Provide the (x, y) coordinate of the cell's center where the given text is located.  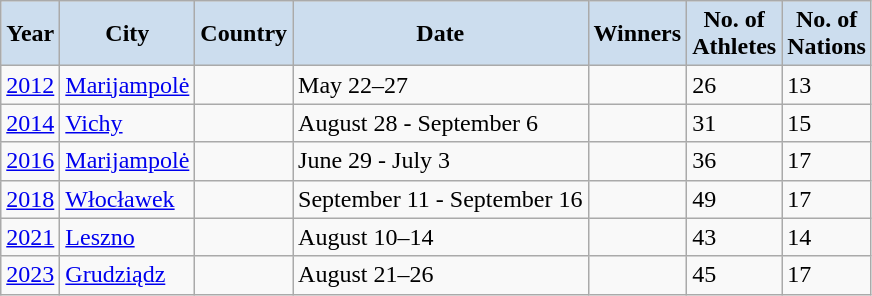
31 (734, 123)
45 (734, 275)
Country (244, 34)
May 22–27 (440, 85)
Date (440, 34)
August 21–26 (440, 275)
2023 (30, 275)
43 (734, 237)
13 (827, 85)
15 (827, 123)
August 10–14 (440, 237)
Winners (638, 34)
2014 (30, 123)
26 (734, 85)
Włocławek (128, 199)
2021 (30, 237)
36 (734, 161)
Leszno (128, 237)
2016 (30, 161)
2018 (30, 199)
No. ofAthletes (734, 34)
September 11 - September 16 (440, 199)
No. ofNations (827, 34)
14 (827, 237)
Vichy (128, 123)
Grudziądz (128, 275)
49 (734, 199)
August 28 - September 6 (440, 123)
Year (30, 34)
City (128, 34)
June 29 - July 3 (440, 161)
2012 (30, 85)
